Capture the cell that displays the provided text and extract its [X, Y] central coordinate. 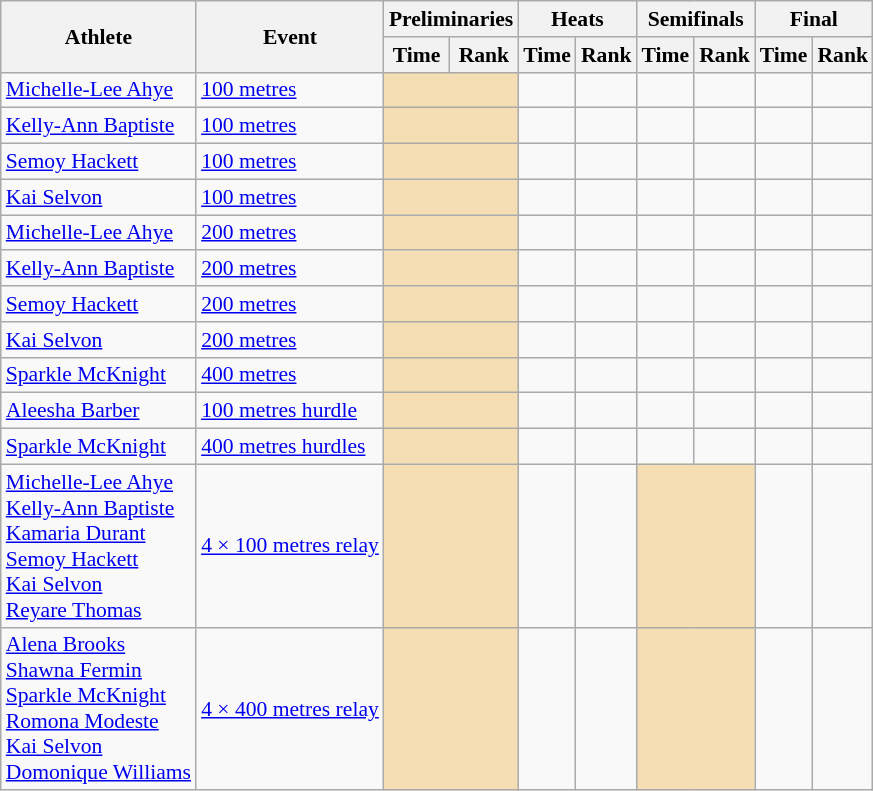
Final [814, 19]
Preliminaries [451, 19]
Michelle-Lee AhyeKelly-Ann BaptisteKamaria DurantSemoy HackettKai SelvonReyare Thomas [98, 546]
Alena BrooksShawna FerminSparkle McKnightRomona ModesteKai SelvonDomonique Williams [98, 708]
4 × 100 metres relay [290, 546]
Heats [577, 19]
Semifinals [695, 19]
4 × 400 metres relay [290, 708]
100 metres hurdle [290, 411]
Athlete [98, 36]
Aleesha Barber [98, 411]
Event [290, 36]
400 metres hurdles [290, 447]
400 metres [290, 375]
